Scan for the cell matching the given text and deliver its (X, Y) coordinate at center. 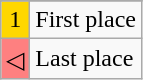
1 (16, 20)
◁ (16, 59)
Last place (86, 59)
First place (86, 20)
